Find where the given text appears and provide that cell's center as [X, Y] coordinate. 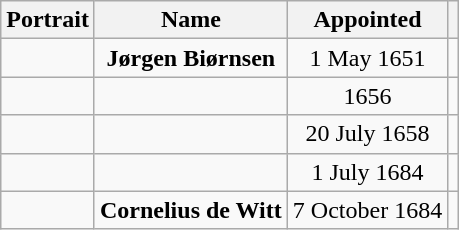
Name [190, 20]
20 July 1658 [367, 134]
1 July 1684 [367, 172]
1 May 1651 [367, 58]
Portrait [48, 20]
Jørgen Biørnsen [190, 58]
Cornelius de Witt [190, 210]
Appointed [367, 20]
7 October 1684 [367, 210]
1656 [367, 96]
